Identify which cell holds the provided text, then report its [x, y] central coordinate. 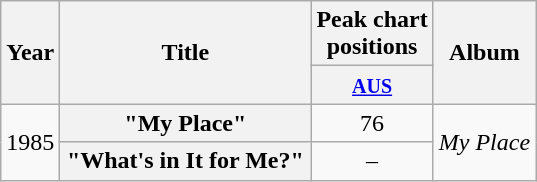
1985 [30, 142]
Title [186, 52]
– [372, 161]
Year [30, 52]
AUS [372, 85]
"My Place" [186, 123]
"What's in It for Me?" [186, 161]
Peak chartpositions [372, 34]
Album [484, 52]
My Place [484, 142]
76 [372, 123]
